Return the (x, y) coordinate for the center point of the cell that contains the specified text.  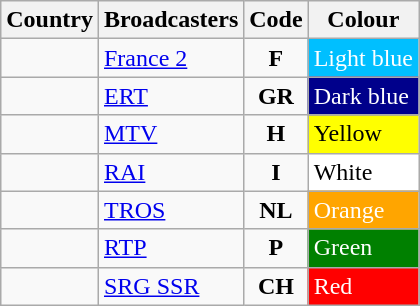
GR (276, 96)
I (276, 172)
White (363, 172)
Red (363, 286)
F (276, 58)
Light blue (363, 58)
MTV (170, 134)
Country (50, 20)
TROS (170, 210)
Orange (363, 210)
Green (363, 248)
Broadcasters (170, 20)
CH (276, 286)
Yellow (363, 134)
RTP (170, 248)
Dark blue (363, 96)
SRG SSR (170, 286)
Code (276, 20)
ERT (170, 96)
France 2 (170, 58)
NL (276, 210)
P (276, 248)
Colour (363, 20)
H (276, 134)
RAI (170, 172)
